From the cell containing the given text, extract its center point as [X, Y] coordinate. 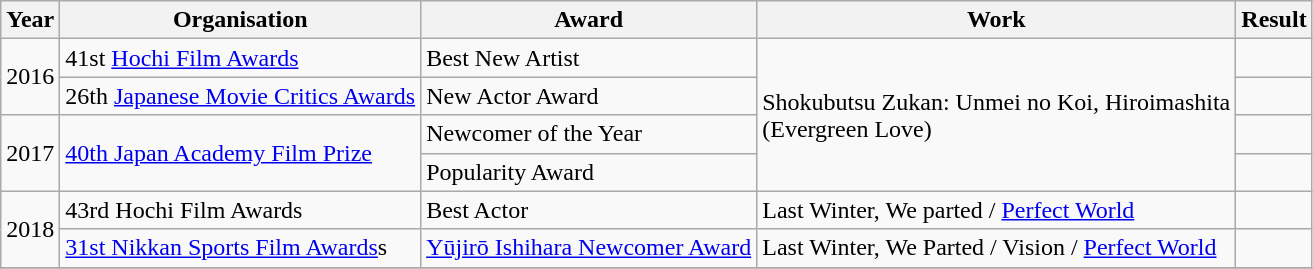
2018 [30, 229]
Best New Artist [589, 58]
Best Actor [589, 210]
New Actor Award [589, 96]
31st Nikkan Sports Film Awardss [240, 248]
Work [996, 20]
2016 [30, 77]
Organisation [240, 20]
Yūjirō Ishihara Newcomer Award [589, 248]
Shokubutsu Zukan: Unmei no Koi, Hiroimashita(Evergreen Love) [996, 115]
Newcomer of the Year [589, 134]
Last Winter, We parted / Perfect World [996, 210]
41st Hochi Film Awards [240, 58]
40th Japan Academy Film Prize [240, 153]
43rd Hochi Film Awards [240, 210]
Result [1274, 20]
Year [30, 20]
Last Winter, We Parted / Vision / Perfect World [996, 248]
Award [589, 20]
26th Japanese Movie Critics Awards [240, 96]
Popularity Award [589, 172]
2017 [30, 153]
